Locate the cell with the specified text and output its [X, Y] center coordinate. 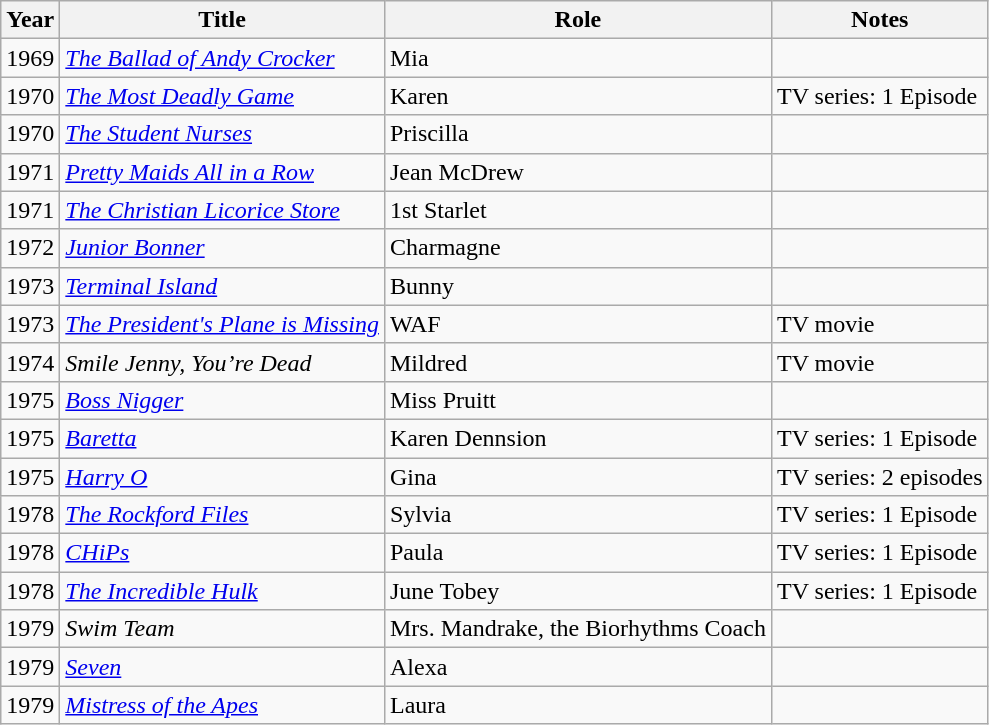
WAF [578, 324]
1974 [30, 362]
The Student Nurses [222, 134]
Title [222, 20]
Laura [578, 705]
Karen [578, 96]
June Tobey [578, 591]
Charmagne [578, 248]
The Christian Licorice Store [222, 210]
The President's Plane is Missing [222, 324]
Harry O [222, 477]
Sylvia [578, 515]
Priscilla [578, 134]
The Ballad of Andy Crocker [222, 58]
The Most Deadly Game [222, 96]
Miss Pruitt [578, 400]
Notes [880, 20]
Bunny [578, 286]
Alexa [578, 667]
Mrs. Mandrake, the Biorhythms Coach [578, 629]
TV series: 2 episodes [880, 477]
Paula [578, 553]
Jean McDrew [578, 172]
1972 [30, 248]
The Incredible Hulk [222, 591]
1st Starlet [578, 210]
Terminal Island [222, 286]
Mia [578, 58]
CHiPs [222, 553]
Karen Dennsion [578, 438]
Junior Bonner [222, 248]
Swim Team [222, 629]
1969 [30, 58]
Year [30, 20]
Mistress of the Apes [222, 705]
Seven [222, 667]
Gina [578, 477]
Baretta [222, 438]
Boss Nigger [222, 400]
Role [578, 20]
Pretty Maids All in a Row [222, 172]
Smile Jenny, You’re Dead [222, 362]
Mildred [578, 362]
The Rockford Files [222, 515]
